Provide the [X, Y] coordinate of the cell's center where the given text is located.  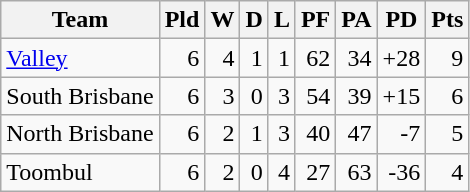
-36 [402, 172]
Team [80, 20]
L [282, 20]
34 [356, 58]
47 [356, 134]
South Brisbane [80, 96]
Valley [80, 58]
27 [315, 172]
+28 [402, 58]
62 [315, 58]
PD [402, 20]
63 [356, 172]
D [254, 20]
Toombul [80, 172]
39 [356, 96]
5 [448, 134]
Pts [448, 20]
W [222, 20]
PA [356, 20]
40 [315, 134]
9 [448, 58]
54 [315, 96]
PF [315, 20]
-7 [402, 134]
Pld [182, 20]
North Brisbane [80, 134]
+15 [402, 96]
